Pinpoint the cell where the given text exists, returning its (X, Y) midpoint coordinate. 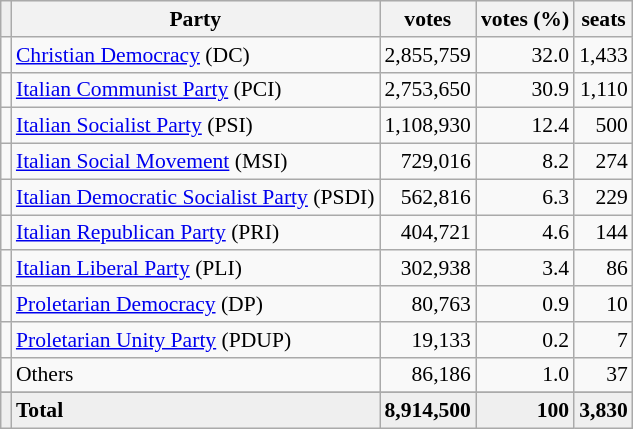
37 (604, 375)
3,830 (604, 411)
229 (604, 197)
302,938 (428, 269)
Proletarian Unity Party (PDUP) (196, 340)
votes (428, 19)
8,914,500 (428, 411)
0.9 (525, 304)
80,763 (428, 304)
0.2 (525, 340)
86,186 (428, 375)
4.6 (525, 233)
seats (604, 19)
1,108,930 (428, 126)
Italian Republican Party (PRI) (196, 233)
30.9 (525, 90)
votes (%) (525, 19)
Italian Communist Party (PCI) (196, 90)
2,855,759 (428, 55)
Total (196, 411)
Others (196, 375)
3.4 (525, 269)
2,753,650 (428, 90)
19,133 (428, 340)
7 (604, 340)
500 (604, 126)
Italian Liberal Party (PLI) (196, 269)
Party (196, 19)
12.4 (525, 126)
404,721 (428, 233)
Italian Democratic Socialist Party (PSDI) (196, 197)
274 (604, 162)
Proletarian Democracy (DP) (196, 304)
144 (604, 233)
Italian Socialist Party (PSI) (196, 126)
100 (525, 411)
562,816 (428, 197)
86 (604, 269)
1,110 (604, 90)
Christian Democracy (DC) (196, 55)
1.0 (525, 375)
10 (604, 304)
8.2 (525, 162)
6.3 (525, 197)
1,433 (604, 55)
32.0 (525, 55)
Italian Social Movement (MSI) (196, 162)
729,016 (428, 162)
